Provide the (X, Y) coordinate of the cell's center where the given text is located.  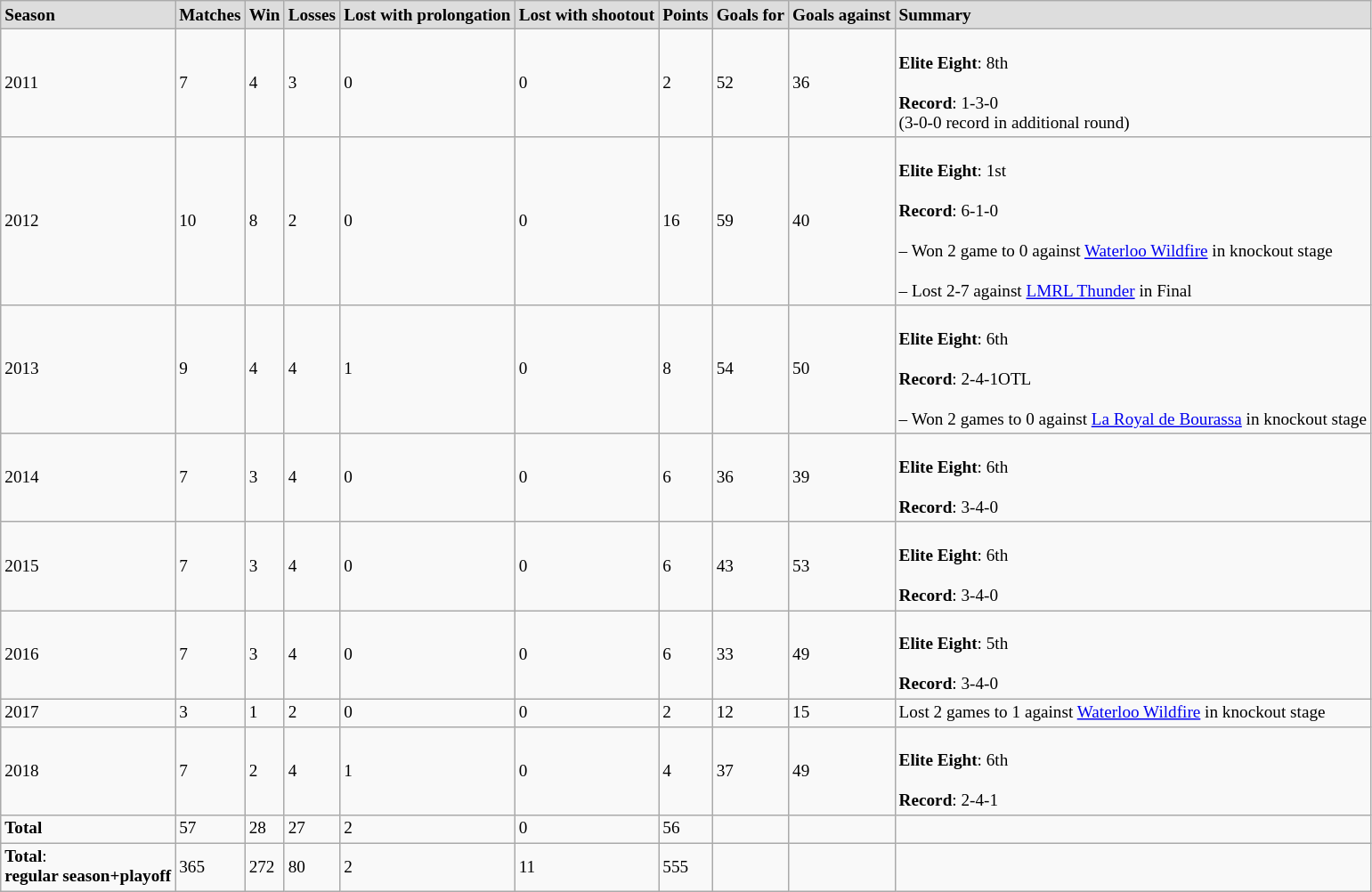
11 (587, 867)
Elite Eight: 6th Record: 2-4-1 (1133, 771)
2016 (88, 653)
59 (750, 221)
Lost with prolongation (427, 15)
40 (841, 221)
54 (750, 369)
272 (264, 867)
2011 (88, 83)
52 (750, 83)
Lost with shootout (587, 15)
43 (750, 566)
53 (841, 566)
Points (686, 15)
Elite Eight: 6th Record: 2-4-1OTL – Won 2 games to 0 against La Royal de Bourassa in knockout stage (1133, 369)
50 (841, 369)
33 (750, 653)
80 (312, 867)
37 (750, 771)
Total (88, 829)
Losses (312, 15)
Elite Eight: 5th Record: 3-4-0 (1133, 653)
12 (750, 713)
2012 (88, 221)
Total:regular season+playoff (88, 867)
56 (686, 829)
Season (88, 15)
2013 (88, 369)
Elite Eight: 1st Record: 6-1-0 – Won 2 game to 0 against Waterloo Wildfire in knockout stage – Lost 2-7 against LMRL Thunder in Final (1133, 221)
28 (264, 829)
2015 (88, 566)
16 (686, 221)
365 (210, 867)
15 (841, 713)
39 (841, 477)
10 (210, 221)
27 (312, 829)
57 (210, 829)
Lost 2 games to 1 against Waterloo Wildfire in knockout stage (1133, 713)
Win (264, 15)
2017 (88, 713)
Goals for (750, 15)
Elite Eight: 8th Record: 1-3-0 (3-0-0 record in additional round) (1133, 83)
9 (210, 369)
Goals against (841, 15)
Summary (1133, 15)
Matches (210, 15)
555 (686, 867)
2014 (88, 477)
2018 (88, 771)
